Identify which cell holds the provided text, then report its [X, Y] central coordinate. 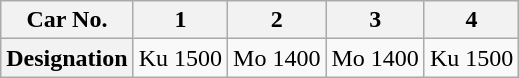
1 [180, 20]
Car No. [67, 20]
Designation [67, 58]
4 [471, 20]
3 [375, 20]
2 [277, 20]
